Detect which cell encompasses the target text, then output its (x, y) center coordinate. 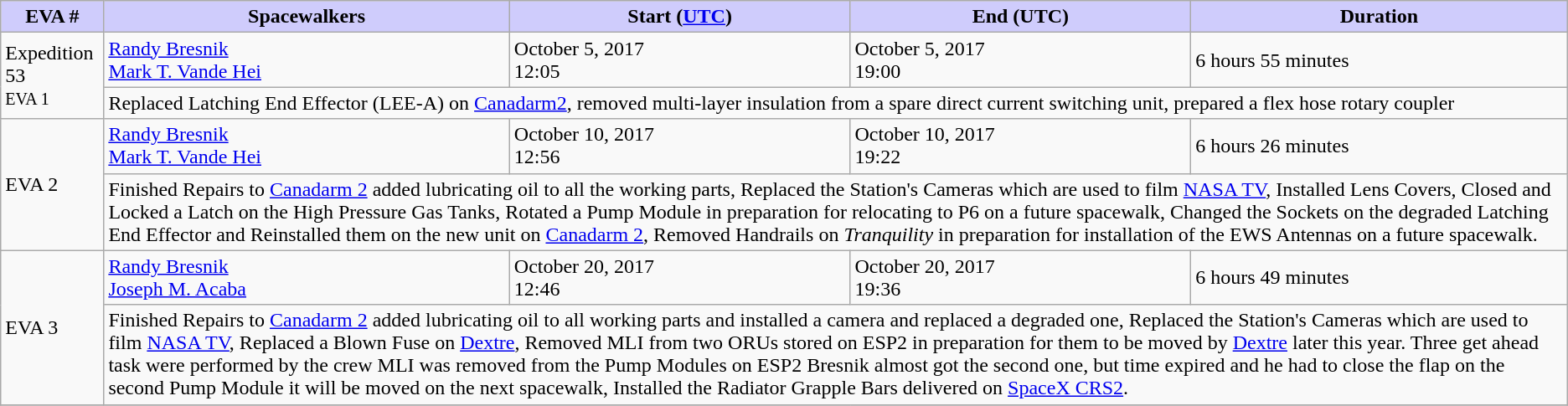
October 20, 201719:36 (1020, 278)
6 hours 26 minutes (1380, 146)
October 5, 201712:05 (680, 60)
Start (UTC) (680, 17)
EVA 2 (52, 184)
6 hours 49 minutes (1380, 278)
Spacewalkers (307, 17)
6 hours 55 minutes (1380, 60)
EVA # (52, 17)
Randy Bresnik Joseph M. Acaba (307, 278)
October 10, 201719:22 (1020, 146)
October 10, 201712:56 (680, 146)
October 20, 201712:46 (680, 278)
End (UTC) (1020, 17)
Expedition 53EVA 1 (52, 75)
Duration (1380, 17)
October 5, 201719:00 (1020, 60)
EVA 3 (52, 327)
